Determine the [X, Y] coordinate at the center of the cell enclosing the given text.  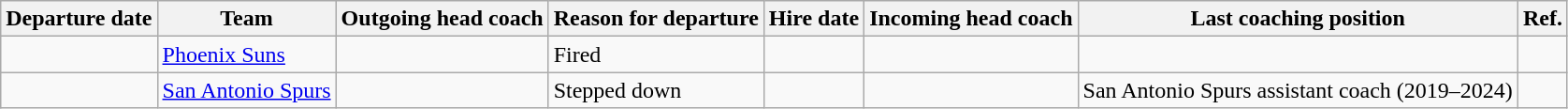
Hire date [814, 19]
Incoming head coach [971, 19]
San Antonio Spurs assistant coach (2019–2024) [1298, 90]
Phoenix Suns [247, 54]
San Antonio Spurs [247, 90]
Ref. [1542, 19]
Team [247, 19]
Reason for departure [656, 19]
Fired [656, 54]
Stepped down [656, 90]
Departure date [79, 19]
Outgoing head coach [442, 19]
Last coaching position [1298, 19]
